Search for the cell housing the specified text and yield its (X, Y) center coordinate. 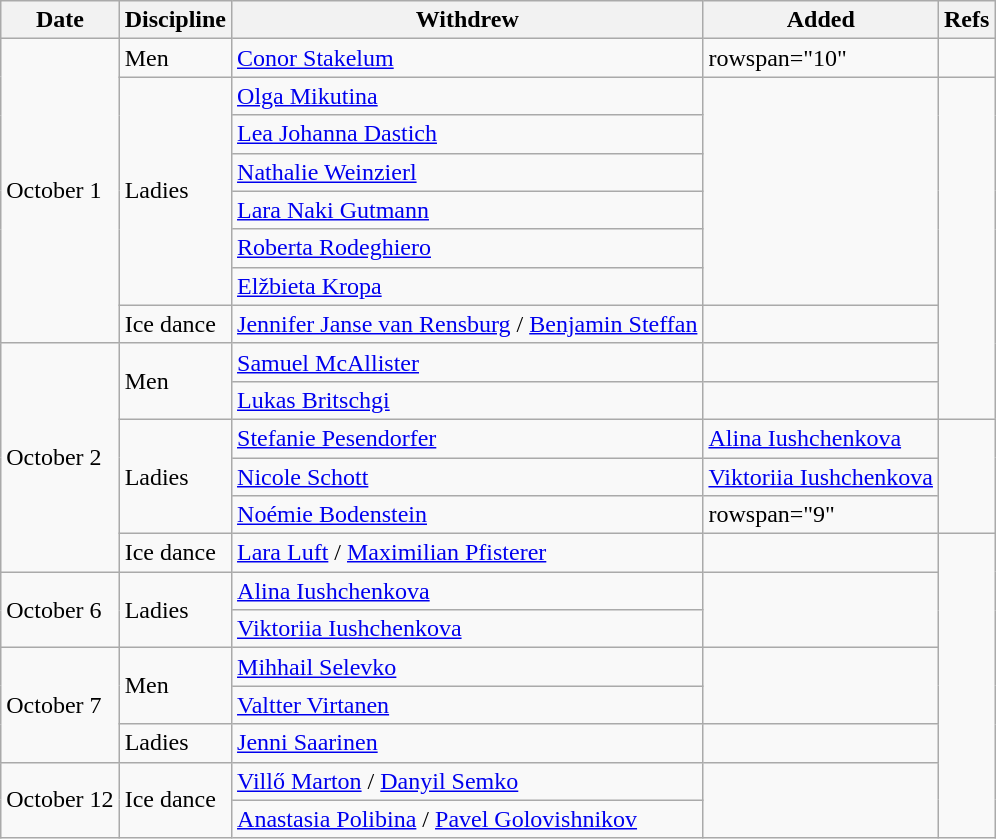
Jenni Saarinen (468, 743)
Lara Luft / Maximilian Pfisterer (468, 553)
Discipline (175, 20)
Mihhail Selevko (468, 667)
Olga Mikutina (468, 96)
Lara Naki Gutmann (468, 210)
rowspan="10" (821, 58)
Samuel McAllister (468, 362)
rowspan="9" (821, 515)
Valtter Virtanen (468, 705)
Conor Stakelum (468, 58)
Roberta Rodeghiero (468, 248)
Nathalie Weinzierl (468, 172)
Withdrew (468, 20)
Stefanie Pesendorfer (468, 438)
Nicole Schott (468, 477)
October 12 (60, 800)
October 1 (60, 191)
Elžbieta Kropa (468, 286)
Date (60, 20)
Added (821, 20)
October 6 (60, 610)
Lea Johanna Dastich (468, 134)
Lukas Britschgi (468, 400)
Noémie Bodenstein (468, 515)
Villő Marton / Danyil Semko (468, 781)
October 7 (60, 705)
Jennifer Janse van Rensburg / Benjamin Steffan (468, 324)
Refs (967, 20)
Anastasia Polibina / Pavel Golovishnikov (468, 819)
October 2 (60, 457)
